Identify which cell holds the provided text, then report its (X, Y) central coordinate. 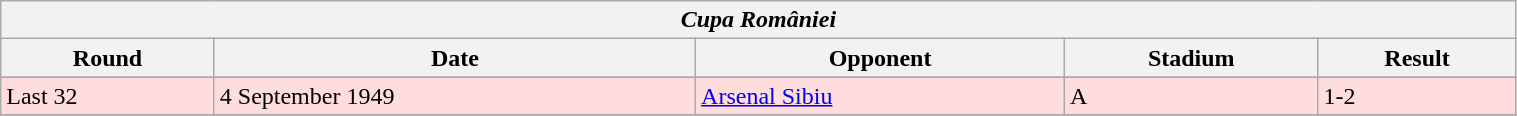
Cupa României (758, 20)
Stadium (1192, 58)
A (1192, 96)
1-2 (1417, 96)
Last 32 (108, 96)
Date (454, 58)
Arsenal Sibiu (880, 96)
Result (1417, 58)
4 September 1949 (454, 96)
Opponent (880, 58)
Round (108, 58)
